From the cell containing the given text, extract its center point as (x, y) coordinate. 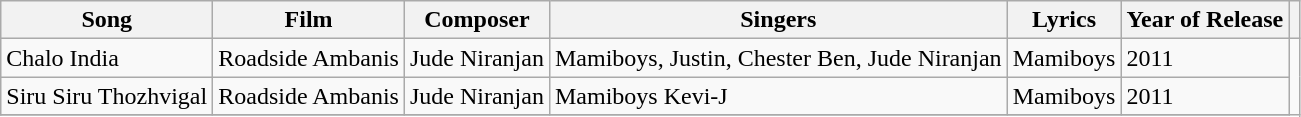
Year of Release (1205, 20)
Mamiboys Kevi-J (778, 96)
Singers (778, 20)
Song (107, 20)
Chalo India (107, 58)
Composer (476, 20)
Mamiboys, Justin, Chester Ben, Jude Niranjan (778, 58)
Film (309, 20)
Lyrics (1064, 20)
Siru Siru Thozhvigal (107, 96)
